Pinpoint the cell where the given text exists, returning its [X, Y] midpoint coordinate. 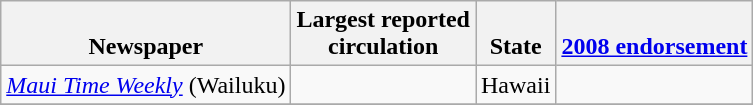
State [516, 34]
2008 endorsement [654, 34]
Newspaper [146, 34]
Hawaii [516, 85]
Largest reportedcirculation [384, 34]
Maui Time Weekly (Wailuku) [146, 85]
